Return [x, y] of the center of cell containing provided text 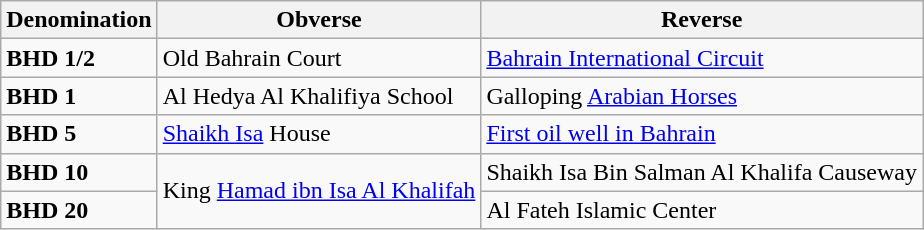
BHD 20 [79, 210]
First oil well in Bahrain [702, 134]
Shaikh Isa Bin Salman Al Khalifa Causeway [702, 172]
Reverse [702, 20]
BHD 5 [79, 134]
BHD 10 [79, 172]
Obverse [319, 20]
Shaikh Isa House [319, 134]
Denomination [79, 20]
Old Bahrain Court [319, 58]
Al Fateh Islamic Center [702, 210]
King Hamad ibn Isa Al Khalifah [319, 191]
Bahrain International Circuit [702, 58]
Al Hedya Al Khalifiya School [319, 96]
BHD 1 [79, 96]
Galloping Arabian Horses [702, 96]
BHD 1/2 [79, 58]
